Extract the (X, Y) coordinate from the center of the cell holding the provided text.  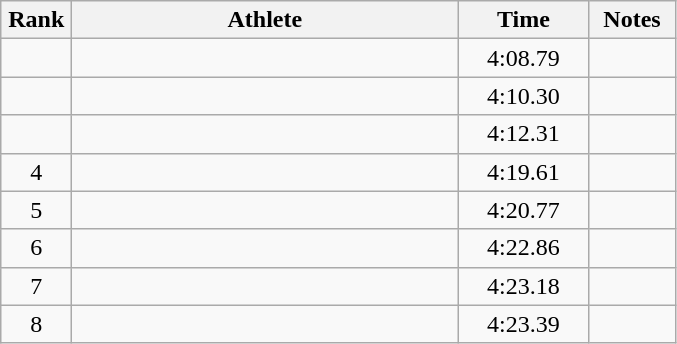
8 (36, 324)
4:10.30 (524, 96)
4 (36, 172)
4:23.18 (524, 286)
4:20.77 (524, 210)
Rank (36, 20)
4:19.61 (524, 172)
4:23.39 (524, 324)
6 (36, 248)
4:22.86 (524, 248)
4:12.31 (524, 134)
Time (524, 20)
4:08.79 (524, 58)
Notes (632, 20)
7 (36, 286)
Athlete (265, 20)
5 (36, 210)
